Determine the (x, y) coordinate at the center of the cell enclosing the given text.  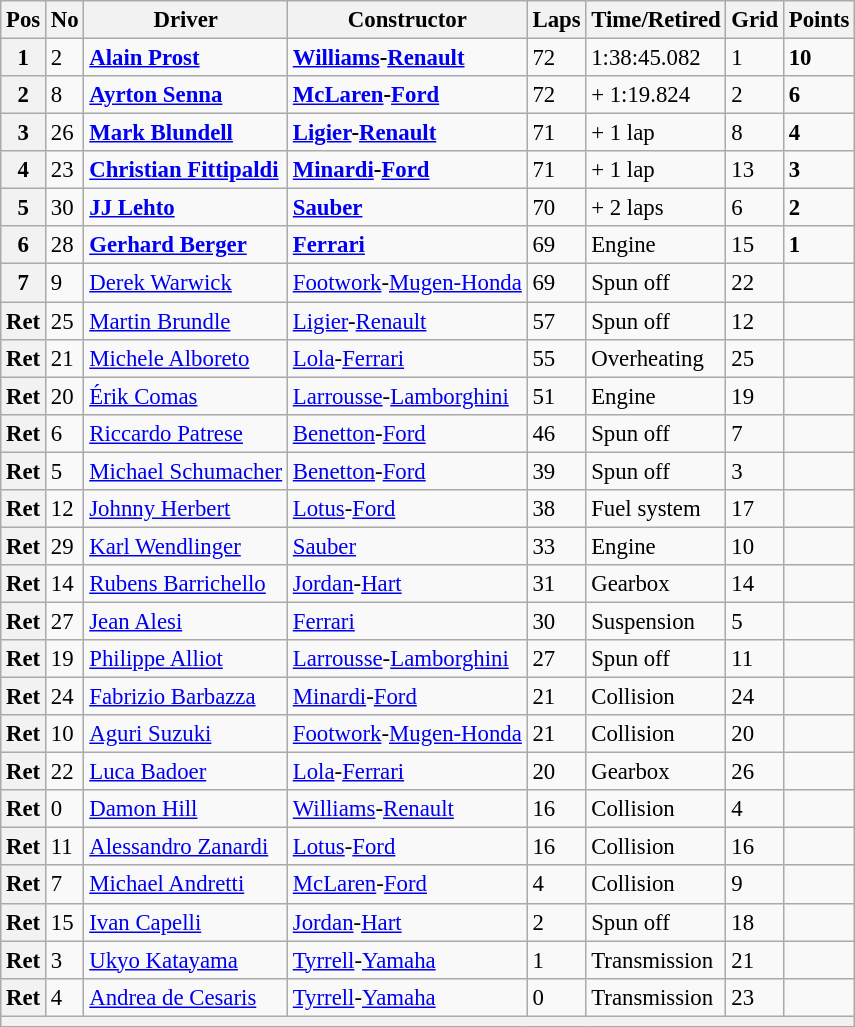
Ayrton Senna (186, 95)
Pos (24, 20)
28 (65, 245)
Derek Warwick (186, 283)
38 (556, 509)
Driver (186, 20)
70 (556, 208)
55 (556, 358)
Michael Schumacher (186, 471)
Laps (556, 20)
Damon Hill (186, 809)
Fuel system (656, 509)
+ 2 laps (656, 208)
Rubens Barrichello (186, 584)
18 (754, 922)
Riccardo Patrese (186, 433)
Grid (754, 20)
No (65, 20)
Aguri Suzuki (186, 734)
17 (754, 509)
+ 1:19.824 (656, 95)
Michael Andretti (186, 885)
Mark Blundell (186, 133)
31 (556, 584)
Points (818, 20)
Christian Fittipaldi (186, 170)
46 (556, 433)
Andrea de Cesaris (186, 997)
1:38:45.082 (656, 58)
Fabrizio Barbazza (186, 697)
Johnny Herbert (186, 509)
Alain Prost (186, 58)
JJ Lehto (186, 208)
51 (556, 396)
Alessandro Zanardi (186, 847)
33 (556, 546)
Philippe Alliot (186, 659)
Time/Retired (656, 20)
39 (556, 471)
Gerhard Berger (186, 245)
Martin Brundle (186, 321)
57 (556, 321)
Karl Wendlinger (186, 546)
Luca Badoer (186, 772)
Constructor (407, 20)
Overheating (656, 358)
Érik Comas (186, 396)
Michele Alboreto (186, 358)
29 (65, 546)
Suspension (656, 621)
Ukyo Katayama (186, 960)
13 (754, 170)
Jean Alesi (186, 621)
Ivan Capelli (186, 922)
